Pinpoint the cell where the given text exists, returning its [X, Y] midpoint coordinate. 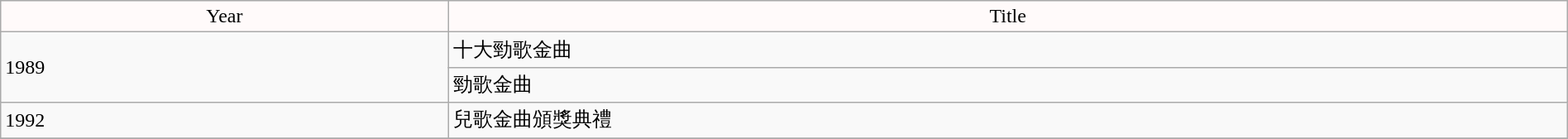
十大勁歌金曲 [1007, 50]
Title [1007, 17]
Year [225, 17]
兒歌金曲頒獎典禮 [1007, 121]
勁歌金曲 [1007, 84]
1989 [225, 68]
1992 [225, 121]
